Scan for the cell matching the given text and deliver its [x, y] coordinate at center. 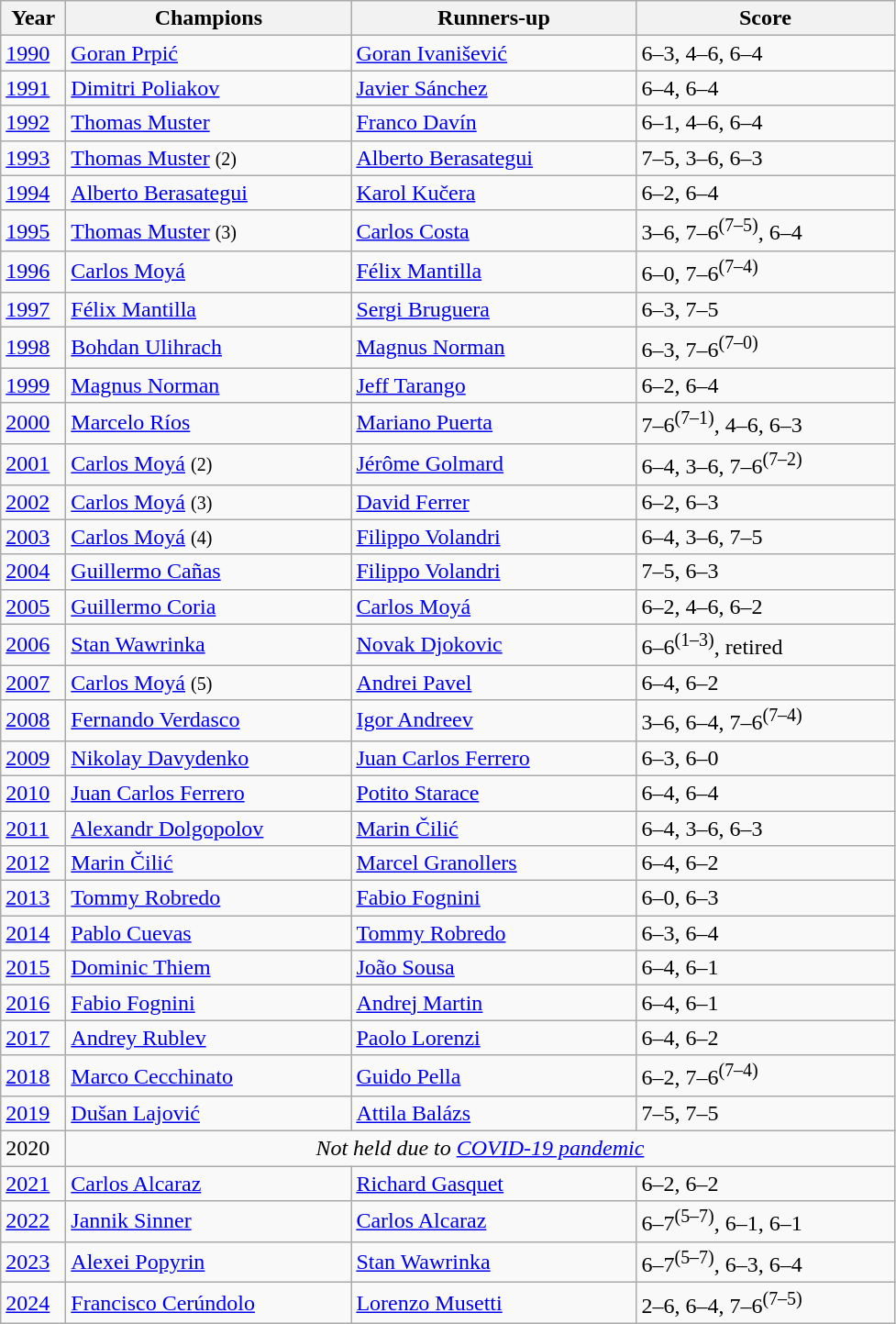
Carlos Moyá (2) [209, 464]
1999 [33, 385]
2006 [33, 644]
Dušan Lajović [209, 1114]
Attila Balázs [493, 1114]
Year [33, 18]
2015 [33, 968]
Alexandr Dolgopolov [209, 829]
2017 [33, 1038]
Jeff Tarango [493, 385]
6–2, 6–3 [765, 502]
Score [765, 18]
Jérôme Golmard [493, 464]
Thomas Muster (2) [209, 158]
1991 [33, 88]
1993 [33, 158]
2008 [33, 721]
Sergi Bruguera [493, 309]
2001 [33, 464]
Dominic Thiem [209, 968]
6–3, 7–5 [765, 309]
Alexei Popyrin [209, 1263]
6–7(5–7), 6–1, 6–1 [765, 1222]
Andrei Pavel [493, 683]
2007 [33, 683]
2023 [33, 1263]
Thomas Muster [209, 123]
Guido Pella [493, 1075]
Marcelo Ríos [209, 424]
Pablo Cuevas [209, 933]
Guillermo Coria [209, 606]
2009 [33, 758]
1997 [33, 309]
David Ferrer [493, 502]
2000 [33, 424]
1995 [33, 231]
Carlos Costa [493, 231]
7–5, 6–3 [765, 572]
6–0, 6–3 [765, 898]
2004 [33, 572]
1994 [33, 193]
1998 [33, 347]
Richard Gasquet [493, 1184]
3–6, 7–6(7–5), 6–4 [765, 231]
Marco Cecchinato [209, 1075]
Guillermo Cañas [209, 572]
Marcel Granollers [493, 863]
Lorenzo Musetti [493, 1303]
2019 [33, 1114]
1996 [33, 272]
2005 [33, 606]
7–6(7–1), 4–6, 6–3 [765, 424]
Igor Andreev [493, 721]
2002 [33, 502]
2016 [33, 1003]
2003 [33, 537]
6–6(1–3), retired [765, 644]
6–1, 4–6, 6–4 [765, 123]
Carlos Moyá (4) [209, 537]
2014 [33, 933]
Andrej Martin [493, 1003]
6–3, 6–4 [765, 933]
João Sousa [493, 968]
Mariano Puerta [493, 424]
Nikolay Davydenko [209, 758]
2013 [33, 898]
Goran Ivanišević [493, 53]
3–6, 6–4, 7–6(7–4) [765, 721]
6–4, 3–6, 6–3 [765, 829]
2021 [33, 1184]
2024 [33, 1303]
2011 [33, 829]
6–0, 7–6(7–4) [765, 272]
2012 [33, 863]
2022 [33, 1222]
6–2, 6–2 [765, 1184]
Karol Kučera [493, 193]
2010 [33, 794]
Potito Starace [493, 794]
6–4, 3–6, 7–5 [765, 537]
Goran Prpić [209, 53]
Not held due to COVID-19 pandemic [481, 1149]
6–2, 4–6, 6–2 [765, 606]
Carlos Moyá (3) [209, 502]
Javier Sánchez [493, 88]
Thomas Muster (3) [209, 231]
Novak Djokovic [493, 644]
6–7(5–7), 6–3, 6–4 [765, 1263]
7–5, 3–6, 6–3 [765, 158]
Paolo Lorenzi [493, 1038]
Franco Davín [493, 123]
Champions [209, 18]
1992 [33, 123]
2–6, 6–4, 7–6(7–5) [765, 1303]
7–5, 7–5 [765, 1114]
Runners-up [493, 18]
Andrey Rublev [209, 1038]
Bohdan Ulihrach [209, 347]
Dimitri Poliakov [209, 88]
6–4, 3–6, 7–6(7–2) [765, 464]
Fernando Verdasco [209, 721]
Jannik Sinner [209, 1222]
6–3, 6–0 [765, 758]
2018 [33, 1075]
6–3, 4–6, 6–4 [765, 53]
6–2, 7–6(7–4) [765, 1075]
Carlos Moyá (5) [209, 683]
2020 [33, 1149]
Francisco Cerúndolo [209, 1303]
1990 [33, 53]
6–3, 7–6(7–0) [765, 347]
